Provide the [X, Y] coordinate of the cell's center where the given text is located.  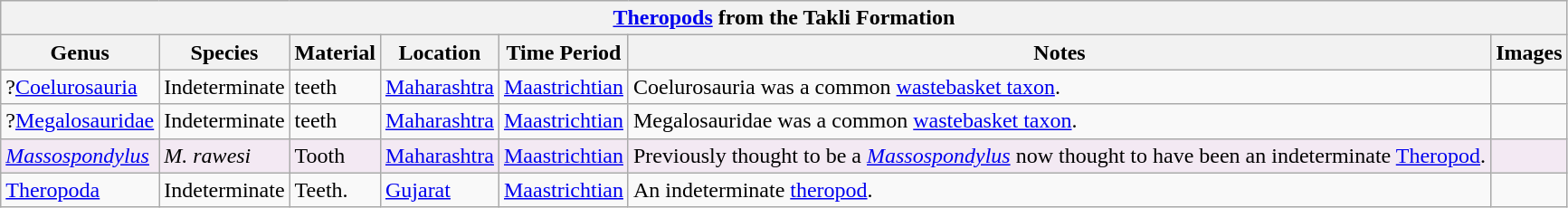
Megalosauridae was a common wastebasket taxon. [1059, 121]
M. rawesi [224, 156]
?Megalosauridae [80, 121]
Notes [1059, 52]
Theropods from the Takli Formation [784, 18]
Tooth [335, 156]
Massospondylus [80, 156]
Coelurosauria was a common wastebasket taxon. [1059, 87]
Theropoda [80, 190]
?Coelurosauria [80, 87]
Previously thought to be a Massospondylus now thought to have been an indeterminate Theropod. [1059, 156]
An indeterminate theropod. [1059, 190]
Time Period [563, 52]
Species [224, 52]
Material [335, 52]
Genus [80, 52]
Images [1529, 52]
Teeth. [335, 190]
Gujarat [440, 190]
Location [440, 52]
